Detect which cell encompasses the target text, then output its [x, y] center coordinate. 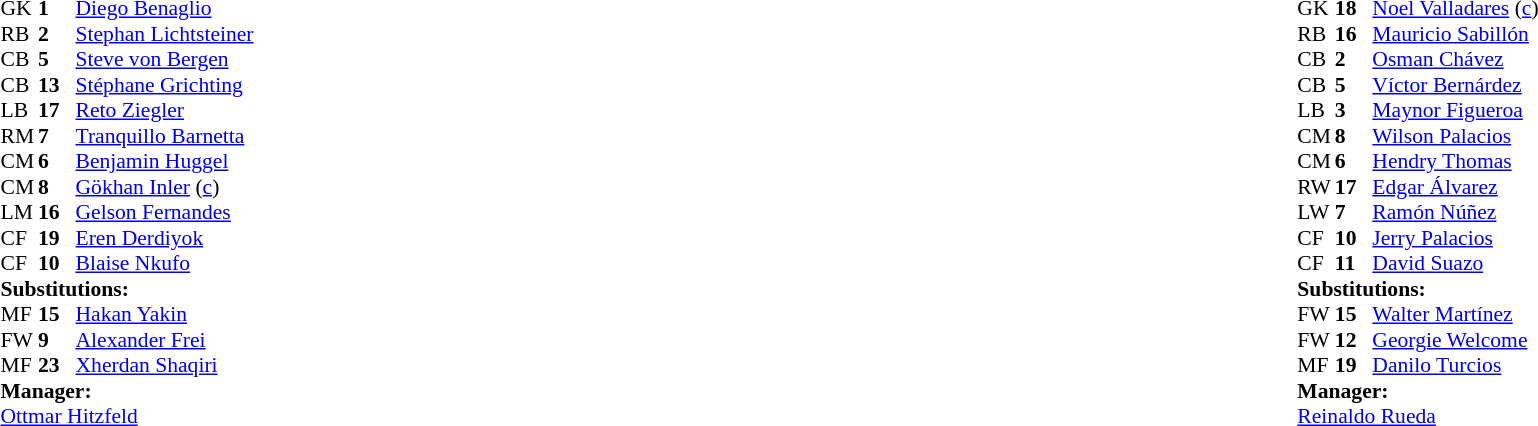
9 [57, 340]
Tranquillo Barnetta [165, 136]
LW [1316, 213]
Benjamin Huggel [165, 161]
Steve von Bergen [165, 59]
David Suazo [1455, 263]
11 [1354, 263]
Gökhan Inler (c) [165, 187]
Hakan Yakin [165, 315]
Ramón Núñez [1455, 213]
Hendry Thomas [1455, 161]
RM [19, 136]
Alexander Frei [165, 340]
Osman Chávez [1455, 59]
Xherdan Shaqiri [165, 365]
23 [57, 365]
Walter Martínez [1455, 315]
Stéphane Grichting [165, 85]
12 [1354, 340]
3 [1354, 111]
Wilson Palacios [1455, 136]
Reto Ziegler [165, 111]
13 [57, 85]
RW [1316, 187]
LM [19, 213]
Víctor Bernárdez [1455, 85]
Danilo Turcios [1455, 365]
Stephan Lichtsteiner [165, 34]
Georgie Welcome [1455, 340]
Edgar Álvarez [1455, 187]
Gelson Fernandes [165, 213]
Maynor Figueroa [1455, 111]
Eren Derdiyok [165, 238]
Mauricio Sabillón [1455, 34]
Blaise Nkufo [165, 263]
Jerry Palacios [1455, 238]
